Locate the cell with the specified text and output its [x, y] center coordinate. 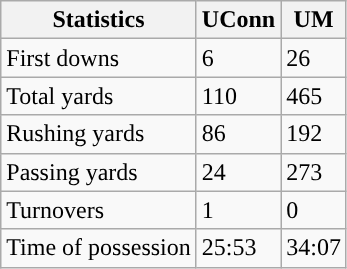
465 [314, 96]
26 [314, 58]
Total yards [99, 96]
UM [314, 20]
UConn [238, 20]
34:07 [314, 248]
273 [314, 172]
86 [238, 134]
1 [238, 210]
Passing yards [99, 172]
110 [238, 96]
Turnovers [99, 210]
Time of possession [99, 248]
Statistics [99, 20]
First downs [99, 58]
Rushing yards [99, 134]
0 [314, 210]
6 [238, 58]
24 [238, 172]
25:53 [238, 248]
192 [314, 134]
